Determine the (x, y) coordinate at the center of the cell enclosing the given text.  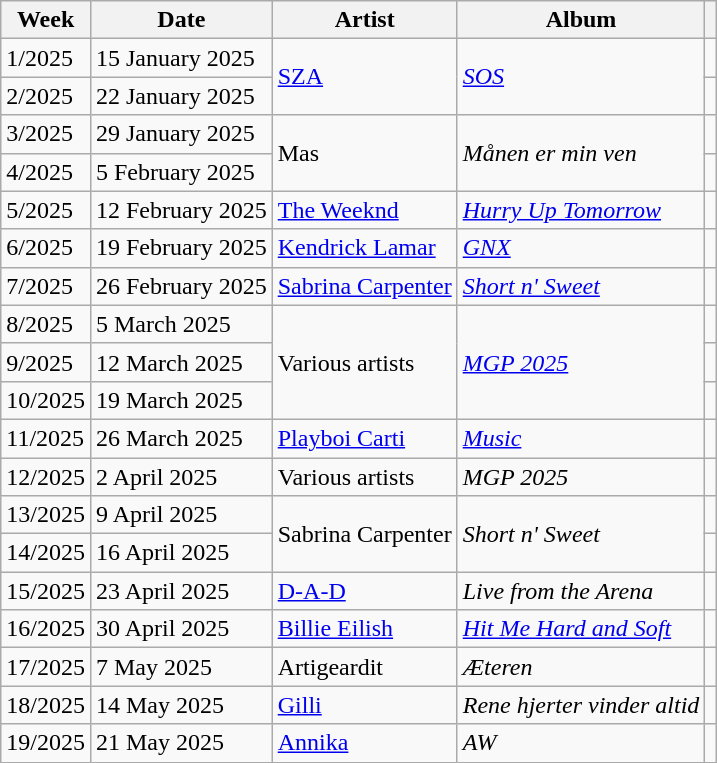
7/2025 (46, 286)
19 February 2025 (181, 248)
1/2025 (46, 58)
Æteren (581, 667)
Date (181, 20)
Annika (364, 743)
21 May 2025 (181, 743)
2/2025 (46, 96)
Artigeardit (364, 667)
26 February 2025 (181, 286)
16/2025 (46, 629)
Rene hjerter vinder altid (581, 705)
12 February 2025 (181, 210)
29 January 2025 (181, 134)
Månen er min ven (581, 153)
16 April 2025 (181, 553)
Billie Eilish (364, 629)
15 January 2025 (181, 58)
The Weeknd (364, 210)
22 January 2025 (181, 96)
2 April 2025 (181, 477)
Music (581, 438)
9 April 2025 (181, 515)
12 March 2025 (181, 362)
Gilli (364, 705)
SZA (364, 77)
14 May 2025 (181, 705)
Hit Me Hard and Soft (581, 629)
23 April 2025 (181, 591)
10/2025 (46, 400)
AW (581, 743)
3/2025 (46, 134)
14/2025 (46, 553)
GNX (581, 248)
Hurry Up Tomorrow (581, 210)
18/2025 (46, 705)
6/2025 (46, 248)
17/2025 (46, 667)
Artist (364, 20)
9/2025 (46, 362)
8/2025 (46, 324)
Week (46, 20)
5/2025 (46, 210)
D-A-D (364, 591)
Playboi Carti (364, 438)
5 February 2025 (181, 172)
Live from the Arena (581, 591)
19 March 2025 (181, 400)
12/2025 (46, 477)
26 March 2025 (181, 438)
SOS (581, 77)
4/2025 (46, 172)
11/2025 (46, 438)
Album (581, 20)
30 April 2025 (181, 629)
Kendrick Lamar (364, 248)
5 March 2025 (181, 324)
19/2025 (46, 743)
13/2025 (46, 515)
Mas (364, 153)
15/2025 (46, 591)
7 May 2025 (181, 667)
